Output the (X, Y) coordinate of the center of the cell containing the given text.  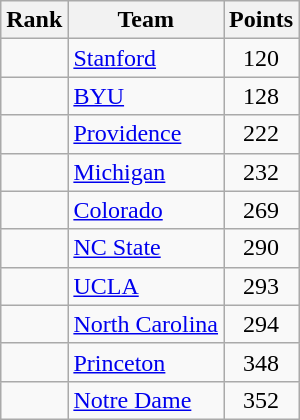
Michigan (146, 172)
290 (262, 248)
120 (262, 58)
128 (262, 96)
232 (262, 172)
Team (146, 20)
North Carolina (146, 324)
269 (262, 210)
Rank (34, 20)
Colorado (146, 210)
352 (262, 400)
UCLA (146, 286)
222 (262, 134)
BYU (146, 96)
293 (262, 286)
294 (262, 324)
348 (262, 362)
Princeton (146, 362)
Points (262, 20)
Notre Dame (146, 400)
NC State (146, 248)
Stanford (146, 58)
Providence (146, 134)
